Scan for the cell matching the given text and deliver its [x, y] coordinate at center. 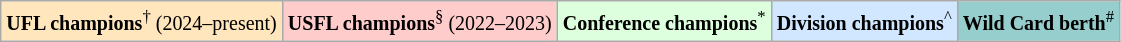
Division champions^ [864, 21]
UFL champions† (2024–present) [142, 21]
Conference champions* [664, 21]
USFL champions§ (2022–2023) [420, 21]
Wild Card berth# [1038, 21]
